Locate the cell with the specified text and output its (X, Y) center coordinate. 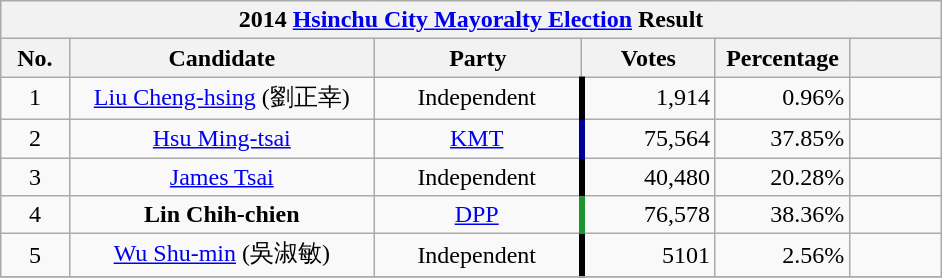
3 (34, 177)
DPP (478, 215)
Lin Chih-chien (222, 215)
KMT (478, 138)
37.85% (782, 138)
Votes (648, 58)
Hsu Ming-tsai (222, 138)
Liu Cheng-hsing (劉正幸) (222, 98)
Wu Shu-min (吳淑敏) (222, 256)
20.28% (782, 177)
5101 (648, 256)
Percentage (782, 58)
75,564 (648, 138)
1 (34, 98)
2 (34, 138)
40,480 (648, 177)
76,578 (648, 215)
4 (34, 215)
Candidate (222, 58)
No. (34, 58)
0.96% (782, 98)
5 (34, 256)
38.36% (782, 215)
1,914 (648, 98)
James Tsai (222, 177)
2.56% (782, 256)
2014 Hsinchu City Mayoralty Election Result (470, 20)
Party (478, 58)
